Locate the cell with the specified text and output its (x, y) center coordinate. 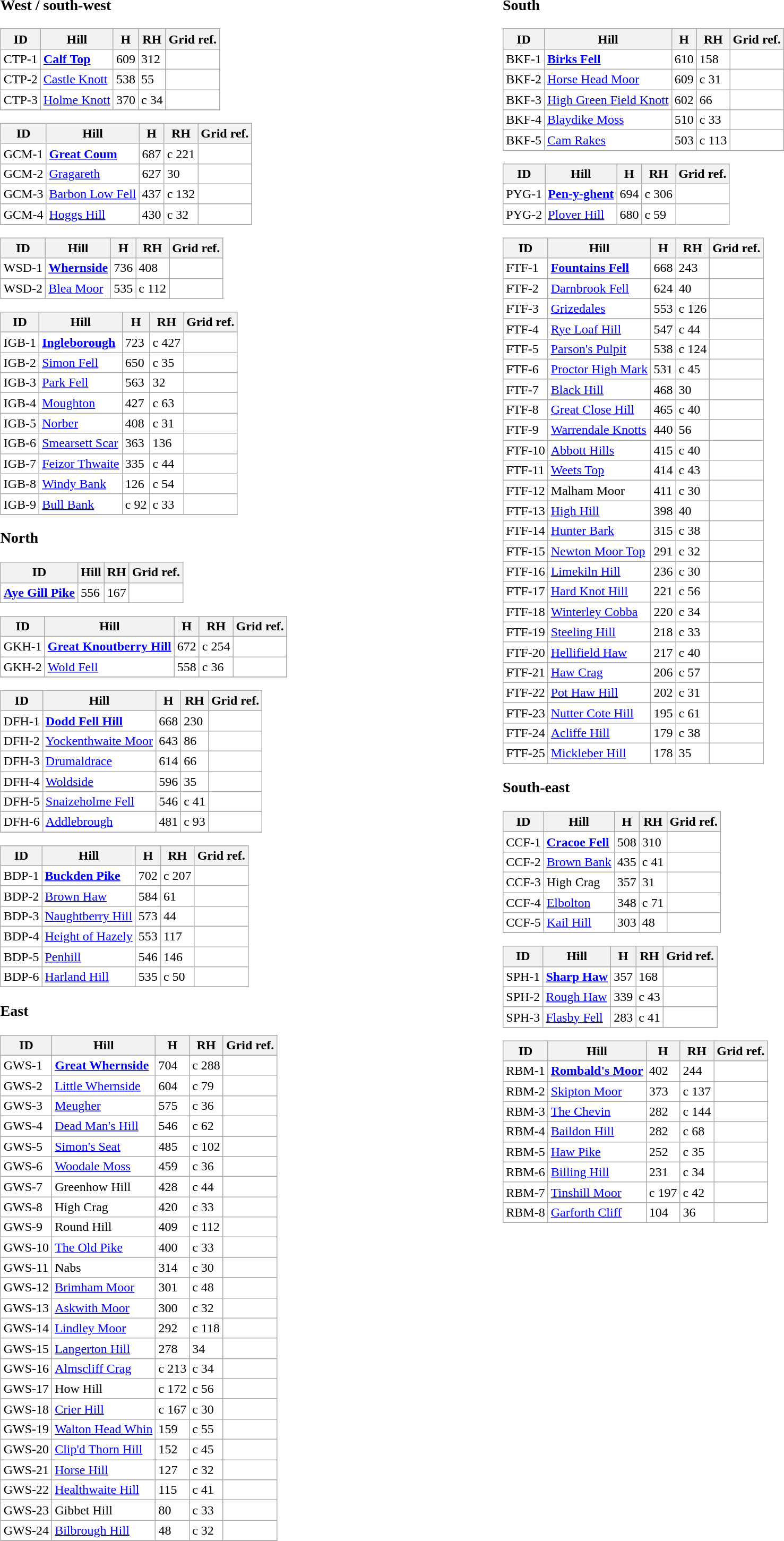
c 50 (177, 977)
c 63 (167, 403)
Abbott Hills (599, 450)
575 (173, 1106)
c 427 (167, 343)
IGB-9 (20, 504)
c 167 (173, 1409)
415 (664, 450)
CTP-1 (20, 59)
Rough Haw (577, 997)
510 (684, 120)
556 (91, 593)
Holme Knott (76, 100)
BDP-1 (21, 876)
206 (664, 672)
339 (623, 997)
GWS-5 (26, 1146)
624 (664, 288)
303 (626, 923)
FTF-15 (525, 551)
c 221 (181, 153)
FTF-14 (525, 531)
RBM-6 (525, 1172)
WSD-1 (23, 268)
GWS-24 (26, 1530)
IGB-7 (20, 464)
Woodale Moss (104, 1167)
723 (136, 343)
Acliffe Hill (599, 733)
CCF-3 (523, 882)
FTF-1 (525, 268)
Moughton (81, 403)
Crier Hill (104, 1409)
Great Coum (92, 153)
Mickleber Hill (599, 754)
459 (173, 1167)
c 124 (693, 349)
278 (173, 1348)
FTF-4 (525, 329)
86 (195, 741)
485 (173, 1146)
FTF-8 (525, 409)
Windy Bank (81, 484)
Plover Hill (581, 214)
Aye Gill Pike (39, 593)
402 (663, 1071)
167 (117, 593)
Simon's Seat (104, 1146)
BKF-4 (524, 120)
BKF-1 (524, 59)
Clip'd Thorn Hill (104, 1450)
DFH-5 (21, 802)
558 (187, 667)
c 48 (206, 1288)
GWS-11 (26, 1268)
117 (177, 936)
FTF-17 (525, 592)
PYG-1 (524, 194)
Brown Haw (89, 896)
CCF-2 (523, 862)
c 172 (173, 1389)
Castle Knott (76, 80)
104 (663, 1212)
Simon Fell (81, 363)
244 (697, 1071)
610 (684, 59)
168 (650, 977)
Fountains Fell (599, 268)
c 306 (659, 194)
650 (136, 363)
Horse Head Moor (608, 80)
243 (693, 268)
136 (167, 443)
FTF-20 (525, 652)
158 (713, 59)
643 (169, 741)
283 (623, 1017)
55 (152, 80)
231 (663, 1172)
363 (136, 443)
146 (177, 956)
Nutter Cote Hill (599, 713)
c 54 (167, 484)
FTF-12 (525, 491)
Tinshill Moor (597, 1192)
Yockenthwaite Moor (99, 741)
c 207 (177, 876)
292 (173, 1328)
The Chevin (597, 1111)
Birks Fell (608, 59)
420 (173, 1207)
Brimham Moor (104, 1288)
c 92 (136, 504)
c 79 (206, 1085)
704 (173, 1065)
SPH-1 (523, 977)
398 (664, 511)
GWS-15 (26, 1348)
High Green Field Knott (608, 100)
c 102 (206, 1146)
Park Fell (81, 383)
CTP-3 (20, 100)
c 71 (653, 902)
IGB-4 (20, 403)
RBM-1 (525, 1071)
RBM-3 (525, 1111)
GWS-9 (26, 1227)
34 (206, 1348)
GWS-8 (26, 1207)
Parson's Pulpit (599, 349)
Proctor High Mark (599, 369)
FTF-10 (525, 450)
Dead Man's Hill (104, 1126)
c 288 (206, 1065)
Malham Moor (599, 491)
400 (173, 1247)
236 (664, 571)
Wold Fell (109, 667)
563 (136, 383)
GWS-6 (26, 1167)
335 (136, 464)
Gragareth (92, 174)
Darnbrook Fell (599, 288)
Hunter Bark (599, 531)
GWS-18 (26, 1409)
GWS-1 (26, 1065)
Feizor Thwaite (81, 464)
195 (664, 713)
Hellifield Haw (599, 652)
CTP-2 (20, 80)
202 (664, 692)
61 (177, 896)
IGB-6 (20, 443)
c 113 (713, 140)
Hoggs Hill (92, 214)
FTF-24 (525, 733)
GCM-3 (23, 194)
FTF-21 (525, 672)
584 (148, 896)
Penhill (89, 956)
Steeling Hill (599, 632)
BKF-5 (524, 140)
547 (664, 329)
FTF-3 (525, 309)
c 254 (216, 647)
c 42 (697, 1192)
Haw Pike (597, 1152)
Bull Bank (81, 504)
FTF-13 (525, 511)
440 (664, 430)
Horse Hill (104, 1470)
RBM-5 (525, 1152)
FTF-19 (525, 632)
614 (169, 761)
414 (664, 470)
80 (173, 1510)
RBM-4 (525, 1132)
GWS-3 (26, 1106)
GWS-23 (26, 1510)
CCF-5 (523, 923)
Snaizeholme Fell (99, 802)
Woldside (99, 781)
Haw Crag (599, 672)
c 126 (693, 309)
FTF-25 (525, 754)
FTF-22 (525, 692)
FTF-16 (525, 571)
312 (152, 59)
IGB-8 (20, 484)
428 (173, 1187)
508 (626, 842)
BKF-2 (524, 80)
Rombald's Moor (597, 1071)
The Old Pike (104, 1247)
DFH-6 (21, 822)
694 (630, 194)
FTF-11 (525, 470)
DFH-4 (21, 781)
115 (173, 1490)
Greenhow Hill (104, 1187)
c 55 (206, 1429)
127 (173, 1470)
468 (664, 389)
Weets Top (599, 470)
c 57 (693, 672)
Round Hill (104, 1227)
Grizedales (599, 309)
BDP-3 (21, 916)
411 (664, 491)
PYG-2 (524, 214)
44 (177, 916)
736 (123, 268)
687 (152, 153)
GWS-14 (26, 1328)
218 (664, 632)
FTF-7 (525, 389)
FTF-9 (525, 430)
Cracoe Fell (579, 842)
252 (663, 1152)
CCF-1 (523, 842)
179 (664, 733)
BDP-4 (21, 936)
CCF-4 (523, 902)
310 (653, 842)
217 (664, 652)
Great Whernside (104, 1065)
672 (187, 647)
c 118 (206, 1328)
c 213 (173, 1368)
36 (697, 1212)
481 (169, 822)
Hard Knot Hill (599, 592)
Calf Top (76, 59)
627 (152, 174)
Blea Moor (79, 288)
BDP-2 (21, 896)
178 (664, 754)
437 (152, 194)
159 (173, 1429)
Almscliff Crag (104, 1368)
GWS-2 (26, 1085)
Limekiln Hill (599, 571)
573 (148, 916)
WSD-2 (23, 288)
Great Knoutberry Hill (109, 647)
IGB-1 (20, 343)
32 (167, 383)
531 (664, 369)
SPH-3 (523, 1017)
230 (195, 721)
GWS-4 (26, 1126)
Gibbet Hill (104, 1510)
31 (653, 882)
373 (663, 1091)
GWS-19 (26, 1429)
Garforth Cliff (597, 1212)
DFH-3 (21, 761)
291 (664, 551)
Kail Hill (579, 923)
300 (173, 1308)
596 (169, 781)
c 132 (181, 194)
Smearsett Scar (81, 443)
220 (664, 612)
GWS-21 (26, 1470)
409 (173, 1227)
Norber (81, 423)
Walton Head Whin (104, 1429)
Buckden Pike (89, 876)
BKF-3 (524, 100)
126 (136, 484)
465 (664, 409)
680 (630, 214)
Little Whernside (104, 1085)
348 (626, 902)
Warrendale Knotts (599, 430)
c 61 (693, 713)
Harland Hill (89, 977)
Great Close Hill (599, 409)
GCM-4 (23, 214)
FTF-2 (525, 288)
How Hill (104, 1389)
Bilbrough Hill (104, 1530)
c 93 (195, 822)
152 (173, 1450)
Brown Bank (579, 862)
GKH-2 (22, 667)
SPH-2 (523, 997)
BDP-6 (21, 977)
GWS-20 (26, 1450)
c 137 (697, 1091)
Height of Hazely (89, 936)
Naughtberry Hill (89, 916)
Winterley Cobba (599, 612)
Black Hill (599, 389)
Drumaldrace (99, 761)
Skipton Moor (597, 1091)
314 (173, 1268)
GKH-1 (22, 647)
FTF-23 (525, 713)
Dodd Fell Hill (99, 721)
GWS-22 (26, 1490)
GWS-12 (26, 1288)
IGB-2 (20, 363)
Newton Moor Top (599, 551)
BDP-5 (21, 956)
Pen-y-ghent (581, 194)
GCM-1 (23, 153)
Ingleborough (81, 343)
GWS-10 (26, 1247)
DFH-2 (21, 741)
IGB-3 (20, 383)
427 (136, 403)
FTF-5 (525, 349)
GWS-16 (26, 1368)
High Hill (599, 511)
RBM-7 (525, 1192)
Pot Haw Hill (599, 692)
Flasby Fell (577, 1017)
Addlebrough (99, 822)
DFH-1 (21, 721)
604 (173, 1085)
Langerton Hill (104, 1348)
IGB-5 (20, 423)
GWS-7 (26, 1187)
430 (152, 214)
c 62 (206, 1126)
Sharp Haw (577, 977)
Lindley Moor (104, 1328)
370 (125, 100)
301 (173, 1288)
Cam Rakes (608, 140)
Blaydike Moss (608, 120)
c 197 (663, 1192)
Nabs (104, 1268)
Rye Loaf Hill (599, 329)
RBM-8 (525, 1212)
GCM-2 (23, 174)
602 (684, 100)
GWS-13 (26, 1308)
Askwith Moor (104, 1308)
GWS-17 (26, 1389)
c 68 (697, 1132)
c 144 (697, 1111)
221 (664, 592)
Elbolton (579, 902)
Barbon Low Fell (92, 194)
315 (664, 531)
503 (684, 140)
Meugher (104, 1106)
Baildon Hill (597, 1132)
FTF-6 (525, 369)
Whernside (79, 268)
Billing Hill (597, 1172)
702 (148, 876)
Healthwaite Hill (104, 1490)
c 59 (659, 214)
RBM-2 (525, 1091)
FTF-18 (525, 612)
435 (626, 862)
56 (693, 430)
